Identify which cell holds the provided text, then report its [X, Y] central coordinate. 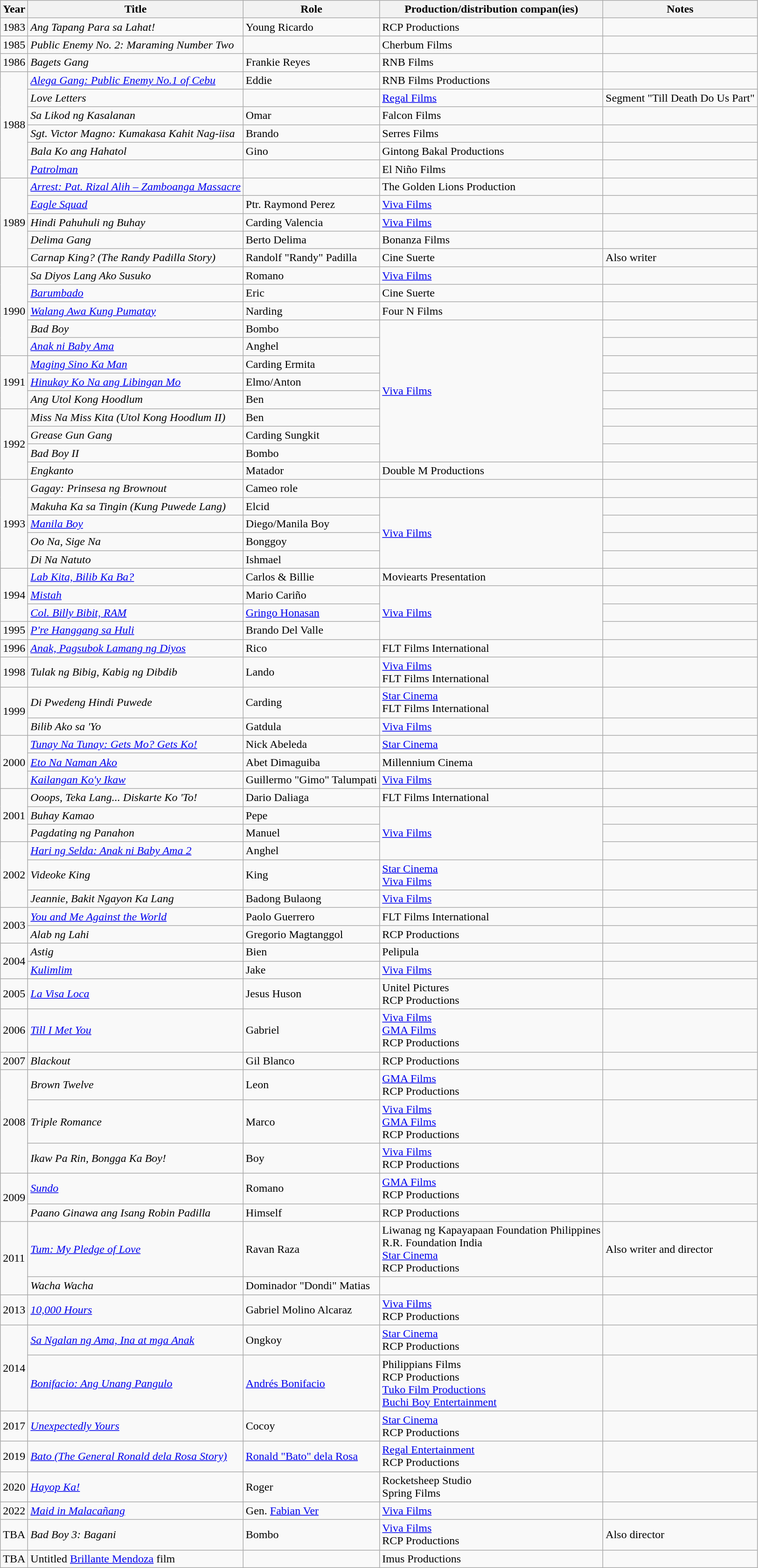
Manuel [311, 833]
Brown Twelve [136, 1084]
2001 [14, 815]
1991 [14, 382]
Segment "Till Death Do Us Part" [680, 98]
2020 [14, 1486]
Guillermo "Gimo" Talumpati [311, 780]
Liwanag ng Kapayapaan Foundation PhilippinesR.R. Foundation IndiaStar CinemaRCP Productions [492, 1250]
Bala Ko ang Hahatol [136, 151]
Elcid [311, 506]
Year [14, 9]
Carding Sungkit [311, 435]
2005 [14, 994]
Di Na Natuto [136, 560]
2006 [14, 1030]
Cocoy [311, 1426]
La Visa Loca [136, 994]
Falcon Films [492, 116]
Gregorio Magtanggol [311, 934]
10,000 Hours [136, 1310]
Gil Blanco [311, 1061]
Delima Gang [136, 240]
Bad Boy II [136, 453]
1994 [14, 595]
Randolf "Randy" Padilla [311, 258]
Gagay: Prinsesa ng Brownout [136, 488]
1993 [14, 524]
Public Enemy No. 2: Maraming Number Two [136, 45]
Sgt. Victor Magno: Kumakasa Kahit Nag-iisa [136, 133]
1995 [14, 630]
You and Me Against the World [136, 917]
The Golden Lions Production [492, 187]
Alega Gang: Public Enemy No.1 of Cebu [136, 80]
Bad Boy 3: Bagani [136, 1535]
King [311, 875]
Moviearts Presentation [492, 577]
2017 [14, 1426]
Tulak ng Bibig, Kabig ng Dibdib [136, 672]
Role [311, 9]
Also director [680, 1535]
Star CinemaViva Films [492, 875]
Sa Ngalan ng Ama, Ina at mga Anak [136, 1340]
Philippians FilmsRCP ProductionsTuko Film ProductionsBuchi Boy Entertainment [492, 1383]
1988 [14, 124]
Brando Del Valle [311, 630]
Anak, Pagsubok Lamang ng Diyos [136, 648]
Gatdula [311, 726]
Ikaw Pa Rin, Bongga Ka Boy! [136, 1158]
Badong Bulaong [311, 899]
Tunay Na Tunay: Gets Mo? Gets Ko! [136, 744]
Ongkoy [311, 1340]
2014 [14, 1368]
Unitel PicturesRCP Productions [492, 994]
Engkanto [136, 470]
Hari ng Selda: Anak ni Baby Ama 2 [136, 851]
Sundo [136, 1188]
Hinukay Ko Na ang Libingan Mo [136, 382]
Hayop Ka! [136, 1486]
Omar [311, 116]
Cameo role [311, 488]
Star CinemaFLT Films International [492, 702]
Wacha Wacha [136, 1286]
Miss Na Miss Kita (Utol Kong Hoodlum II) [136, 417]
Dominador "Dondi" Matias [311, 1286]
Gabriel Molino Alcaraz [311, 1310]
Till I Met You [136, 1030]
Brando [311, 133]
Hindi Pahuhuli ng Buhay [136, 222]
1999 [14, 711]
Rico [311, 648]
Manila Boy [136, 524]
Himself [311, 1213]
Di Pwedeng Hindi Puwede [136, 702]
Maid in Malacañang [136, 1511]
1990 [14, 311]
1996 [14, 648]
El Niño Films [492, 169]
Elmo/Anton [311, 382]
2003 [14, 926]
Unexpectedly Yours [136, 1426]
Marco [311, 1121]
Young Ricardo [311, 27]
Nick Abeleda [311, 744]
Andrés Bonifacio [311, 1383]
Star Cinema [492, 744]
Paolo Guerrero [311, 917]
Videoke King [136, 875]
Astig [136, 952]
Dario Daliaga [311, 797]
2013 [14, 1310]
2007 [14, 1061]
Notes [680, 9]
2008 [14, 1121]
Kulimlim [136, 970]
Lando [311, 672]
Viva FilmsFLT Films International [492, 672]
Regal EntertainmentRCP Productions [492, 1457]
1992 [14, 444]
Walang Awa Kung Pumatay [136, 311]
P're Hanggang sa Huli [136, 630]
Ang Tapang Para sa Lahat! [136, 27]
Maging Sino Ka Man [136, 364]
Carnap King? (The Randy Padilla Story) [136, 258]
Paano Ginawa ang Isang Robin Padilla [136, 1213]
Ravan Raza [311, 1250]
Gabriel [311, 1030]
Pagdating ng Panahon [136, 833]
Alab ng Lahi [136, 934]
1989 [14, 222]
Anak ni Baby Ama [136, 346]
Boy [311, 1158]
Imus Productions [492, 1559]
Lab Kita, Bilib Ka Ba? [136, 577]
Double M Productions [492, 470]
Also writer and director [680, 1250]
Bagets Gang [136, 62]
Grease Gun Gang [136, 435]
Col. Billy Bibit, RAM [136, 613]
2004 [14, 961]
Cherbum Films [492, 45]
Narding [311, 311]
2002 [14, 875]
Sa Diyos Lang Ako Susuko [136, 276]
Ptr. Raymond Perez [311, 204]
Gino [311, 151]
Ishmael [311, 560]
Bonifacio: Ang Unang Pangulo [136, 1383]
Mistah [136, 595]
1985 [14, 45]
Millennium Cinema [492, 762]
RNB Films [492, 62]
Arrest: Pat. Rizal Alih – Zamboanga Massacre [136, 187]
Roger [311, 1486]
Pelipula [492, 952]
Diego/Manila Boy [311, 524]
Sa Likod ng Kasalanan [136, 116]
Eric [311, 293]
Carlos & Billie [311, 577]
Four N Films [492, 311]
Bonggoy [311, 542]
Regal Films [492, 98]
1986 [14, 62]
Gringo Honasan [311, 613]
Blackout [136, 1061]
Patrolman [136, 169]
Bato (The General Ronald dela Rosa Story) [136, 1457]
Leon [311, 1084]
Carding Ermita [311, 364]
Bad Boy [136, 329]
1983 [14, 27]
Kailangan Ko'y Ikaw [136, 780]
2009 [14, 1197]
Barumbado [136, 293]
Mario Cariño [311, 595]
RNB Films Productions [492, 80]
Carding [311, 702]
Ronald "Bato" dela Rosa [311, 1457]
2000 [14, 762]
Triple Romance [136, 1121]
Tum: My Pledge of Love [136, 1250]
Matador [311, 470]
Bien [311, 952]
Pepe [311, 815]
Ang Utol Kong Hoodlum [136, 400]
Abet Dimaguiba [311, 762]
Makuha Ka sa Tingin (Kung Puwede Lang) [136, 506]
Eagle Squad [136, 204]
Ooops, Teka Lang... Diskarte Ko 'To! [136, 797]
Serres Films [492, 133]
Oo Na, Sige Na [136, 542]
Production/distribution compan(ies) [492, 9]
Gintong Bakal Productions [492, 151]
Carding Valencia [311, 222]
2011 [14, 1258]
Rocketsheep StudioSpring Films [492, 1486]
Untitled Brillante Mendoza film [136, 1559]
Love Letters [136, 98]
Gen. Fabian Ver [311, 1511]
Jeannie, Bakit Ngayon Ka Lang [136, 899]
Bonanza Films [492, 240]
Title [136, 9]
1998 [14, 672]
Bilib Ako sa 'Yo [136, 726]
Jake [311, 970]
Berto Delima [311, 240]
Eto Na Naman Ako [136, 762]
2022 [14, 1511]
Buhay Kamao [136, 815]
Frankie Reyes [311, 62]
Eddie [311, 80]
Jesus Huson [311, 994]
2019 [14, 1457]
Also writer [680, 258]
